Detect which cell encompasses the target text, then output its (X, Y) center coordinate. 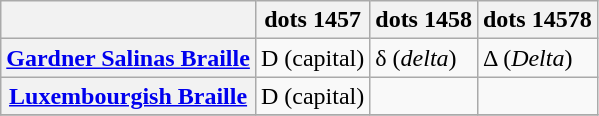
Luxembourgish Braille (128, 96)
dots 1458 (424, 20)
dots 1457 (312, 20)
dots 14578 (537, 20)
Δ (Delta) (537, 58)
δ (delta) (424, 58)
Gardner Salinas Braille (128, 58)
